Return (X, Y) of the center of cell containing provided text 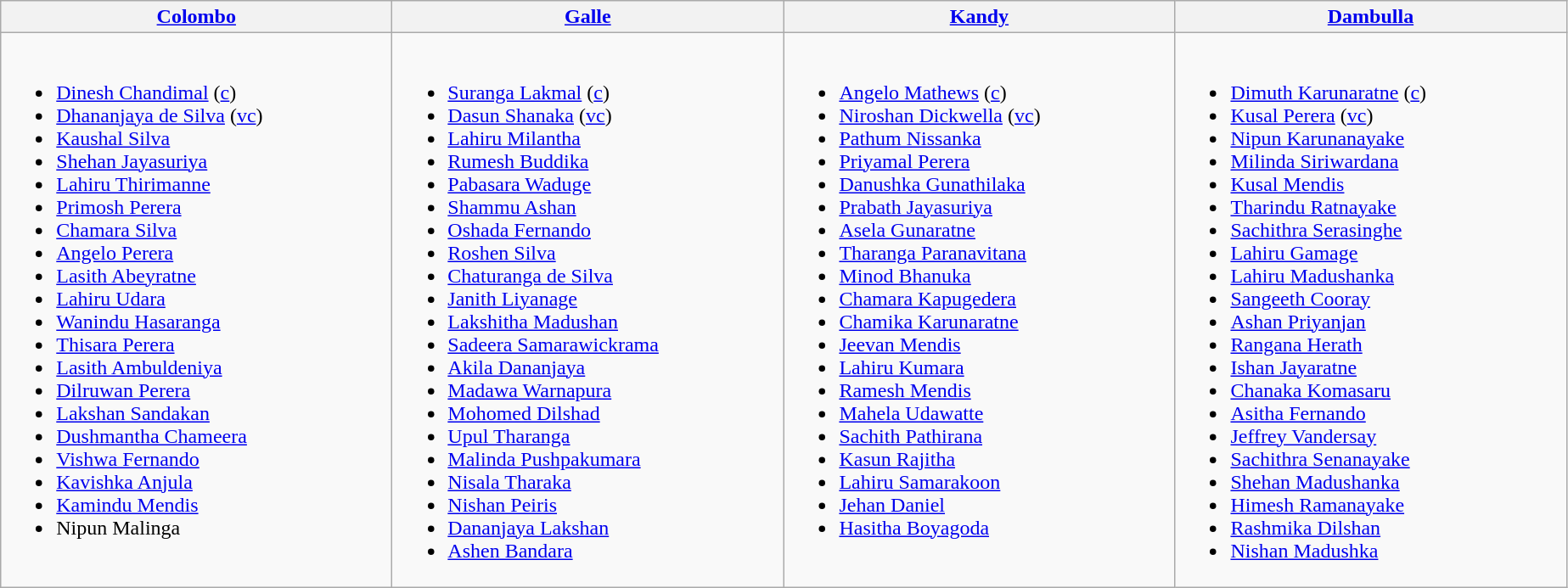
Colombo (197, 17)
Dambulla (1370, 17)
Galle (587, 17)
Kandy (980, 17)
